Search for the cell housing the specified text and yield its (X, Y) center coordinate. 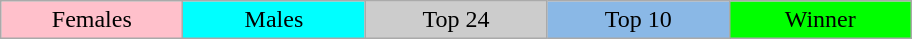
Winner (820, 20)
Top 10 (638, 20)
Males (274, 20)
Top 24 (456, 20)
Females (92, 20)
